Find where the given text appears and provide that cell's center as (x, y) coordinate. 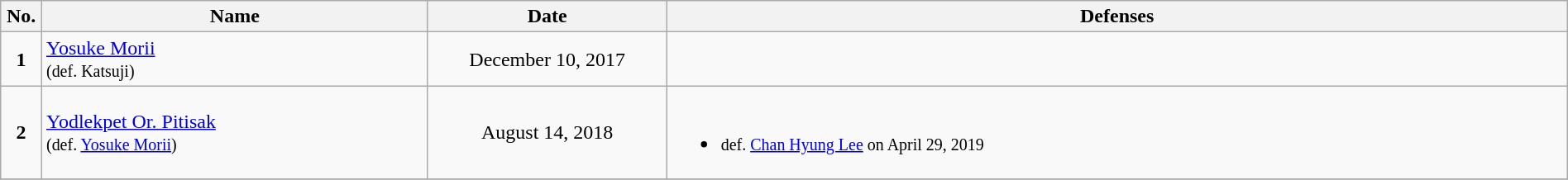
2 (22, 132)
Defenses (1116, 17)
Yodlekpet Or. Pitisak (def. Yosuke Morii) (235, 132)
December 10, 2017 (547, 59)
Yosuke Morii (def. Katsuji) (235, 59)
Name (235, 17)
No. (22, 17)
August 14, 2018 (547, 132)
def. Chan Hyung Lee on April 29, 2019 (1116, 132)
1 (22, 59)
Date (547, 17)
